For the text-containing cell, return its midpoint in [X, Y] coordinate format. 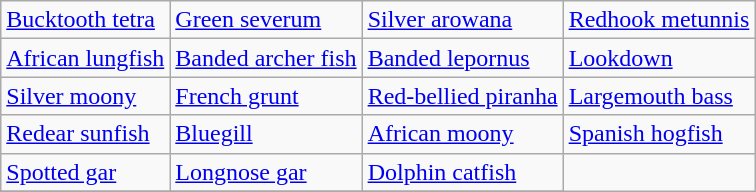
Redhook metunnis [659, 20]
Longnose gar [266, 172]
Bluegill [266, 134]
Bucktooth tetra [86, 20]
French grunt [266, 96]
Green severum [266, 20]
Banded archer fish [266, 58]
Redear sunfish [86, 134]
Spotted gar [86, 172]
Silver moony [86, 96]
Largemouth bass [659, 96]
African lungfish [86, 58]
Spanish hogfish [659, 134]
Dolphin catfish [462, 172]
Banded lepornus [462, 58]
Lookdown [659, 58]
Red-bellied piranha [462, 96]
African moony [462, 134]
Silver arowana [462, 20]
